Pinpoint the cell where the given text exists, returning its [x, y] midpoint coordinate. 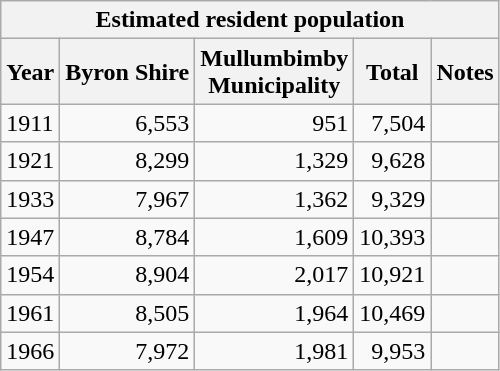
9,953 [392, 351]
Notes [465, 72]
1921 [30, 161]
Total [392, 72]
8,299 [128, 161]
7,972 [128, 351]
7,504 [392, 123]
Byron Shire [128, 72]
6,553 [128, 123]
1961 [30, 313]
951 [274, 123]
Year [30, 72]
9,329 [392, 199]
1,964 [274, 313]
10,469 [392, 313]
1,981 [274, 351]
1947 [30, 237]
1966 [30, 351]
1,362 [274, 199]
10,921 [392, 275]
1911 [30, 123]
1,609 [274, 237]
MullumbimbyMunicipality [274, 72]
1954 [30, 275]
Estimated resident population [250, 20]
8,904 [128, 275]
7,967 [128, 199]
1,329 [274, 161]
10,393 [392, 237]
9,628 [392, 161]
8,784 [128, 237]
1933 [30, 199]
8,505 [128, 313]
2,017 [274, 275]
